Return the [x, y] coordinate for the center point of the cell that contains the specified text.  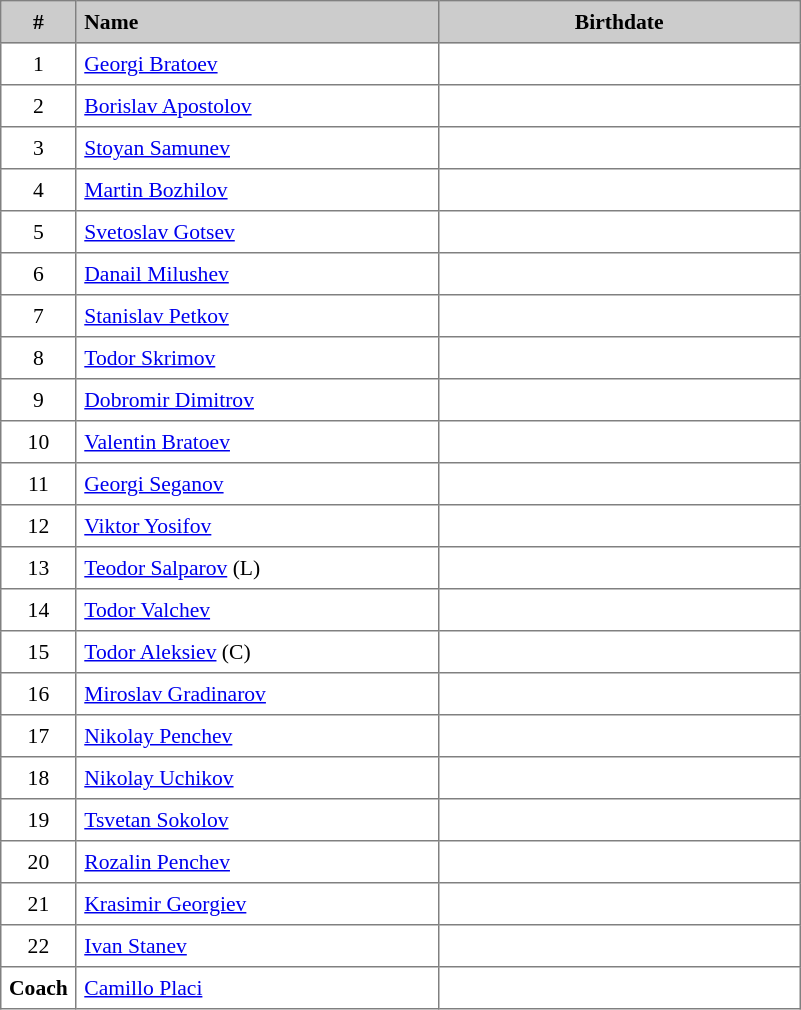
Name [257, 22]
8 [38, 358]
# [38, 22]
Todor Valchev [257, 610]
13 [38, 568]
Svetoslav Gotsev [257, 232]
10 [38, 442]
6 [38, 274]
3 [38, 148]
4 [38, 190]
12 [38, 526]
Nikolay Uchikov [257, 778]
1 [38, 64]
Nikolay Penchev [257, 736]
Georgi Bratoev [257, 64]
Borislav Apostolov [257, 106]
Stanislav Petkov [257, 316]
Ivan Stanev [257, 946]
22 [38, 946]
20 [38, 862]
18 [38, 778]
Todor Skrimov [257, 358]
Stoyan Samunev [257, 148]
Valentin Bratoev [257, 442]
2 [38, 106]
Krasimir Georgiev [257, 904]
Coach [38, 988]
Danail Milushev [257, 274]
Miroslav Gradinarov [257, 694]
Rozalin Penchev [257, 862]
11 [38, 484]
14 [38, 610]
5 [38, 232]
Teodor Salparov (L) [257, 568]
21 [38, 904]
17 [38, 736]
Martin Bozhilov [257, 190]
15 [38, 652]
Birthdate [619, 22]
Dobromir Dimitrov [257, 400]
Todor Aleksiev (C) [257, 652]
7 [38, 316]
9 [38, 400]
Georgi Seganov [257, 484]
Tsvetan Sokolov [257, 820]
19 [38, 820]
Viktor Yosifov [257, 526]
16 [38, 694]
Camillo Placi [257, 988]
